Determine the (X, Y) coordinate at the center of the cell enclosing the given text.  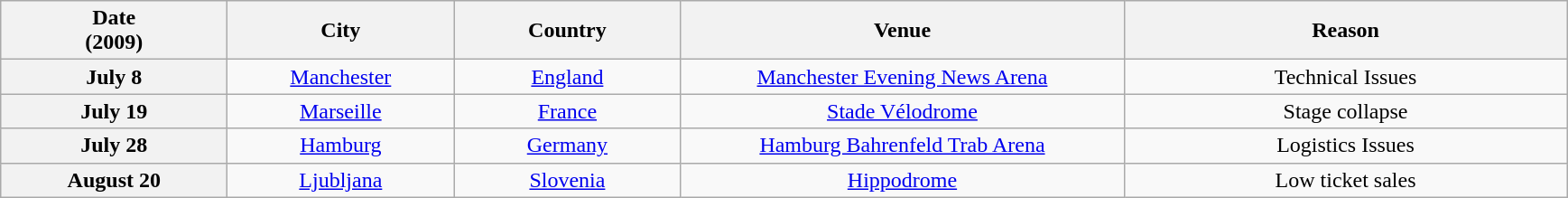
Manchester Evening News Arena (903, 77)
Technical Issues (1345, 77)
Logistics Issues (1345, 146)
August 20 (114, 180)
Reason (1345, 31)
Ljubljana (341, 180)
Hamburg (341, 146)
Venue (903, 31)
Hippodrome (903, 180)
July 28 (114, 146)
City (341, 31)
Slovenia (567, 180)
Country (567, 31)
Low ticket sales (1345, 180)
England (567, 77)
Manchester (341, 77)
July 8 (114, 77)
Stage collapse (1345, 111)
Marseille (341, 111)
Hamburg Bahrenfeld Trab Arena (903, 146)
Stade Vélodrome (903, 111)
France (567, 111)
July 19 (114, 111)
Date(2009) (114, 31)
Germany (567, 146)
